Provide the (X, Y) coordinate of the cell's center where the given text is located.  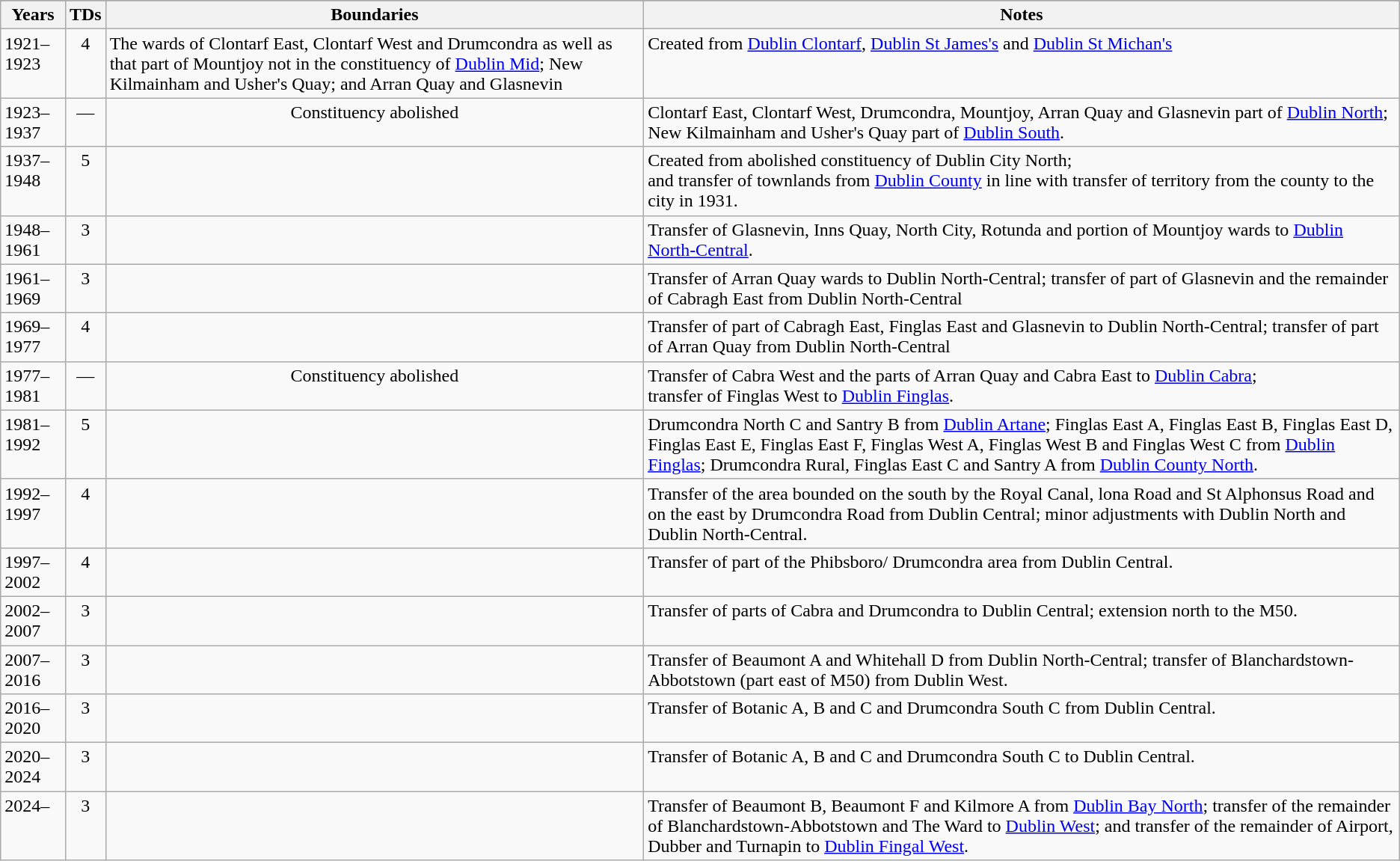
1969–1977 (33, 337)
2007–2016 (33, 669)
2024– (33, 826)
Transfer of part of the Phibsboro/ Drumcondra area from Dublin Central. (1022, 572)
Transfer of Glasnevin, Inns Quay, North City, Rotunda and portion of Mountjoy wards to Dublin North-Central. (1022, 239)
Boundaries (375, 15)
Transfer of part of Cabragh East, Finglas East and Glasnevin to Dublin North-Central; transfer of part of Arran Quay from Dublin North-Central (1022, 337)
Transfer of Cabra West and the parts of Arran Quay and Cabra East to Dublin Cabra;transfer of Finglas West to Dublin Finglas. (1022, 386)
Transfer of Arran Quay wards to Dublin North-Central; transfer of part of Glasnevin and the remainder of Cabragh East from Dublin North-Central (1022, 289)
1921–1923 (33, 64)
Transfer of Beaumont A and Whitehall D from Dublin North-Central; transfer of Blanchardstown-Abbotstown (part east of M50) from Dublin West. (1022, 669)
1992–1997 (33, 513)
2016–2020 (33, 718)
Transfer of Botanic A, B and C and Drumcondra South C to Dublin Central. (1022, 767)
2020–2024 (33, 767)
2002–2007 (33, 621)
TDs (85, 15)
Notes (1022, 15)
1923–1937 (33, 123)
1981–1992 (33, 444)
Transfer of Botanic A, B and C and Drumcondra South C from Dublin Central. (1022, 718)
1937–1948 (33, 181)
Years (33, 15)
Created from Dublin Clontarf, Dublin St James's and Dublin St Michan's (1022, 64)
1961–1969 (33, 289)
Transfer of parts of Cabra and Drumcondra to Dublin Central; extension north to the M50. (1022, 621)
1948–1961 (33, 239)
1977–1981 (33, 386)
1997–2002 (33, 572)
